Return [X, Y] of the center of cell containing provided text 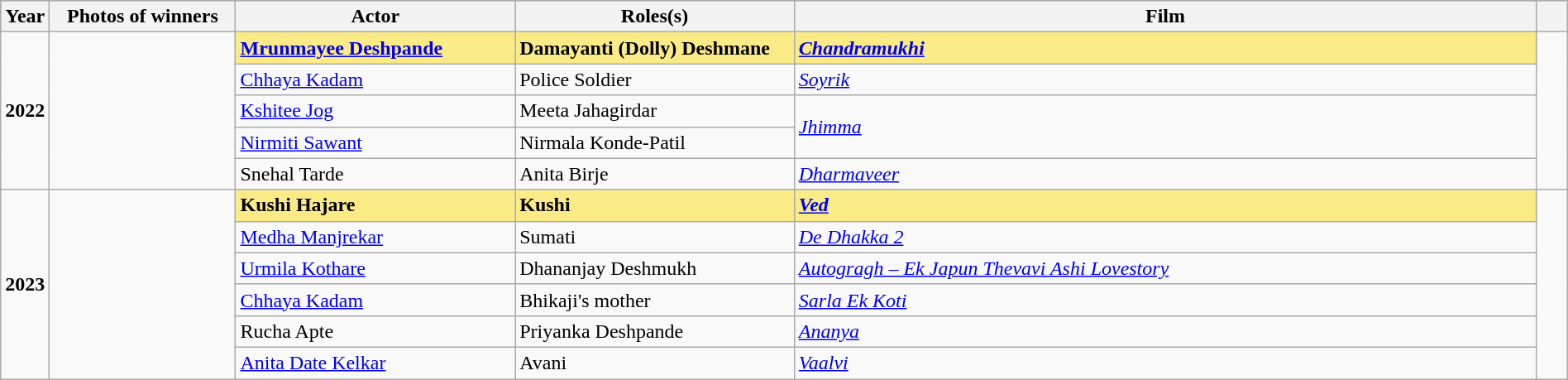
Kushi Hajare [375, 205]
Nirmala Konde-Patil [655, 142]
Priyanka Deshpande [655, 331]
Anita Birje [655, 174]
Chandramukhi [1164, 48]
Rucha Apte [375, 331]
2022 [25, 111]
Damayanti (Dolly) Deshmane [655, 48]
2023 [25, 284]
Nirmiti Sawant [375, 142]
Mrunmayee Deshpande [375, 48]
Roles(s) [655, 17]
Kshitee Jog [375, 111]
Jhimma [1164, 127]
Year [25, 17]
Autogragh – Ek Japun Thevavi Ashi Lovestory [1164, 268]
Ananya [1164, 331]
De Dhakka 2 [1164, 237]
Kushi [655, 205]
Avani [655, 363]
Dharmaveer [1164, 174]
Soyrik [1164, 79]
Bhikaji's mother [655, 300]
Sarla Ek Koti [1164, 300]
Snehal Tarde [375, 174]
Vaalvi [1164, 363]
Ved [1164, 205]
Dhananjay Deshmukh [655, 268]
Police Soldier [655, 79]
Film [1164, 17]
Medha Manjrekar [375, 237]
Anita Date Kelkar [375, 363]
Sumati [655, 237]
Photos of winners [142, 17]
Meeta Jahagirdar [655, 111]
Urmila Kothare [375, 268]
Actor [375, 17]
